For the text-containing cell, return its midpoint in (X, Y) coordinate format. 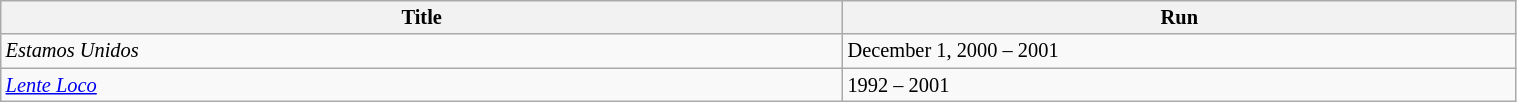
1992 – 2001 (1180, 85)
Title (422, 17)
Run (1180, 17)
Lente Loco (422, 85)
December 1, 2000 – 2001 (1180, 51)
Estamos Unidos (422, 51)
